Determine the (X, Y) coordinate at the center of the cell enclosing the given text.  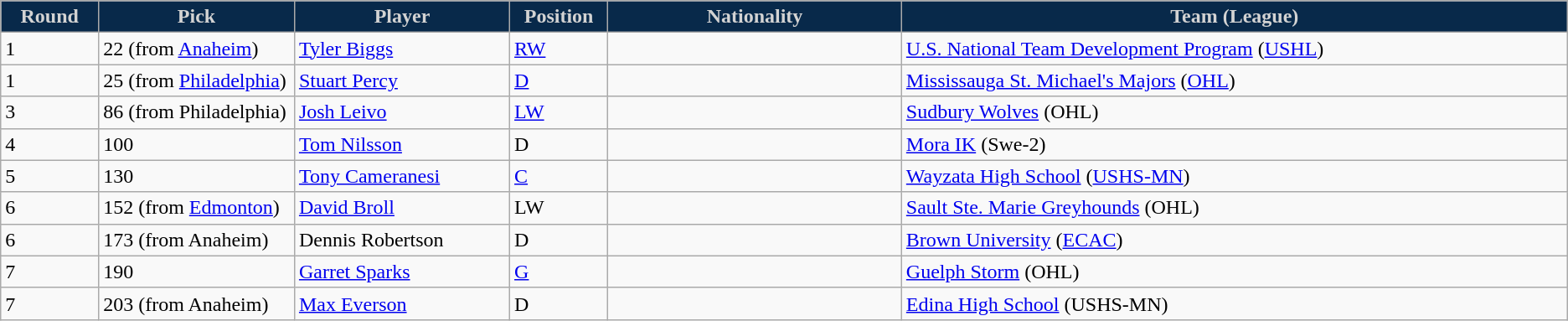
173 (from Anaheim) (197, 240)
152 (from Edmonton) (197, 208)
Player (402, 17)
Josh Leivo (402, 112)
U.S. National Team Development Program (USHL) (1235, 49)
3 (50, 112)
Mississauga St. Michael's Majors (OHL) (1235, 80)
25 (from Philadelphia) (197, 80)
Guelph Storm (OHL) (1235, 272)
86 (from Philadelphia) (197, 112)
130 (197, 176)
100 (197, 144)
Tyler Biggs (402, 49)
Max Everson (402, 303)
5 (50, 176)
Edina High School (USHS-MN) (1235, 303)
Sault Ste. Marie Greyhounds (OHL) (1235, 208)
190 (197, 272)
Position (560, 17)
Pick (197, 17)
Wayzata High School (USHS-MN) (1235, 176)
Mora IK (Swe-2) (1235, 144)
Garret Sparks (402, 272)
22 (from Anaheim) (197, 49)
Round (50, 17)
David Broll (402, 208)
Dennis Robertson (402, 240)
Sudbury Wolves (OHL) (1235, 112)
Brown University (ECAC) (1235, 240)
203 (from Anaheim) (197, 303)
Tony Cameranesi (402, 176)
Team (League) (1235, 17)
RW (560, 49)
G (560, 272)
Stuart Percy (402, 80)
4 (50, 144)
C (560, 176)
Tom Nilsson (402, 144)
Nationality (756, 17)
